Find where the given text appears and provide that cell's center as [X, Y] coordinate. 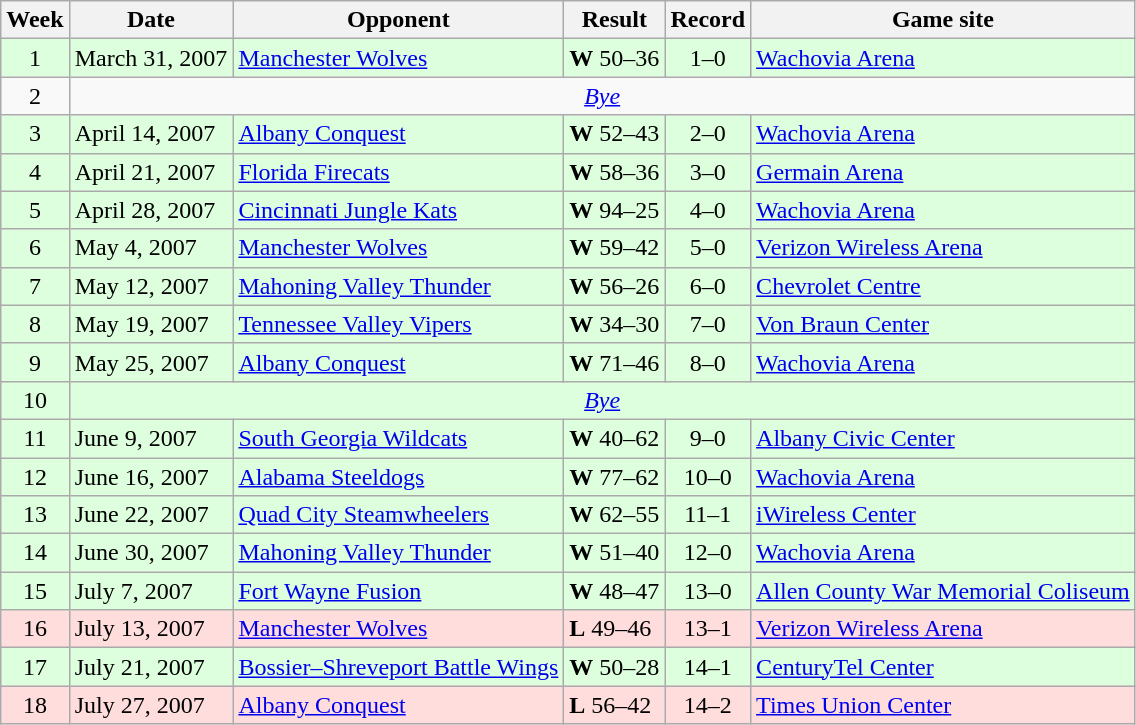
13–1 [708, 629]
Quad City Steamwheelers [398, 515]
Times Union Center [944, 705]
W 56–26 [614, 286]
Game site [944, 20]
8 [35, 324]
5–0 [708, 248]
W 58–36 [614, 172]
Alabama Steeldogs [398, 477]
2–0 [708, 134]
W 50–36 [614, 58]
Tennessee Valley Vipers [398, 324]
10 [35, 400]
18 [35, 705]
June 22, 2007 [151, 515]
W 59–42 [614, 248]
South Georgia Wildcats [398, 438]
14–1 [708, 667]
May 12, 2007 [151, 286]
W 48–47 [614, 591]
Florida Firecats [398, 172]
W 77–62 [614, 477]
April 14, 2007 [151, 134]
Date [151, 20]
W 71–46 [614, 362]
3 [35, 134]
6 [35, 248]
CenturyTel Center [944, 667]
July 13, 2007 [151, 629]
W 94–25 [614, 210]
9 [35, 362]
Chevrolet Centre [944, 286]
Germain Arena [944, 172]
1–0 [708, 58]
4–0 [708, 210]
Von Braun Center [944, 324]
13–0 [708, 591]
9–0 [708, 438]
13 [35, 515]
5 [35, 210]
2 [35, 96]
14 [35, 553]
Opponent [398, 20]
17 [35, 667]
May 25, 2007 [151, 362]
11 [35, 438]
Record [708, 20]
iWireless Center [944, 515]
1 [35, 58]
12–0 [708, 553]
W 51–40 [614, 553]
Week [35, 20]
3–0 [708, 172]
W 50–28 [614, 667]
11–1 [708, 515]
14–2 [708, 705]
June 16, 2007 [151, 477]
April 21, 2007 [151, 172]
7 [35, 286]
July 7, 2007 [151, 591]
16 [35, 629]
L 56–42 [614, 705]
8–0 [708, 362]
May 4, 2007 [151, 248]
L 49–46 [614, 629]
Allen County War Memorial Coliseum [944, 591]
6–0 [708, 286]
W 34–30 [614, 324]
Fort Wayne Fusion [398, 591]
April 28, 2007 [151, 210]
July 27, 2007 [151, 705]
Albany Civic Center [944, 438]
15 [35, 591]
Cincinnati Jungle Kats [398, 210]
12 [35, 477]
W 52–43 [614, 134]
Bossier–Shreveport Battle Wings [398, 667]
Result [614, 20]
March 31, 2007 [151, 58]
June 30, 2007 [151, 553]
June 9, 2007 [151, 438]
May 19, 2007 [151, 324]
7–0 [708, 324]
July 21, 2007 [151, 667]
4 [35, 172]
10–0 [708, 477]
W 40–62 [614, 438]
W 62–55 [614, 515]
